Detect which cell encompasses the target text, then output its (X, Y) center coordinate. 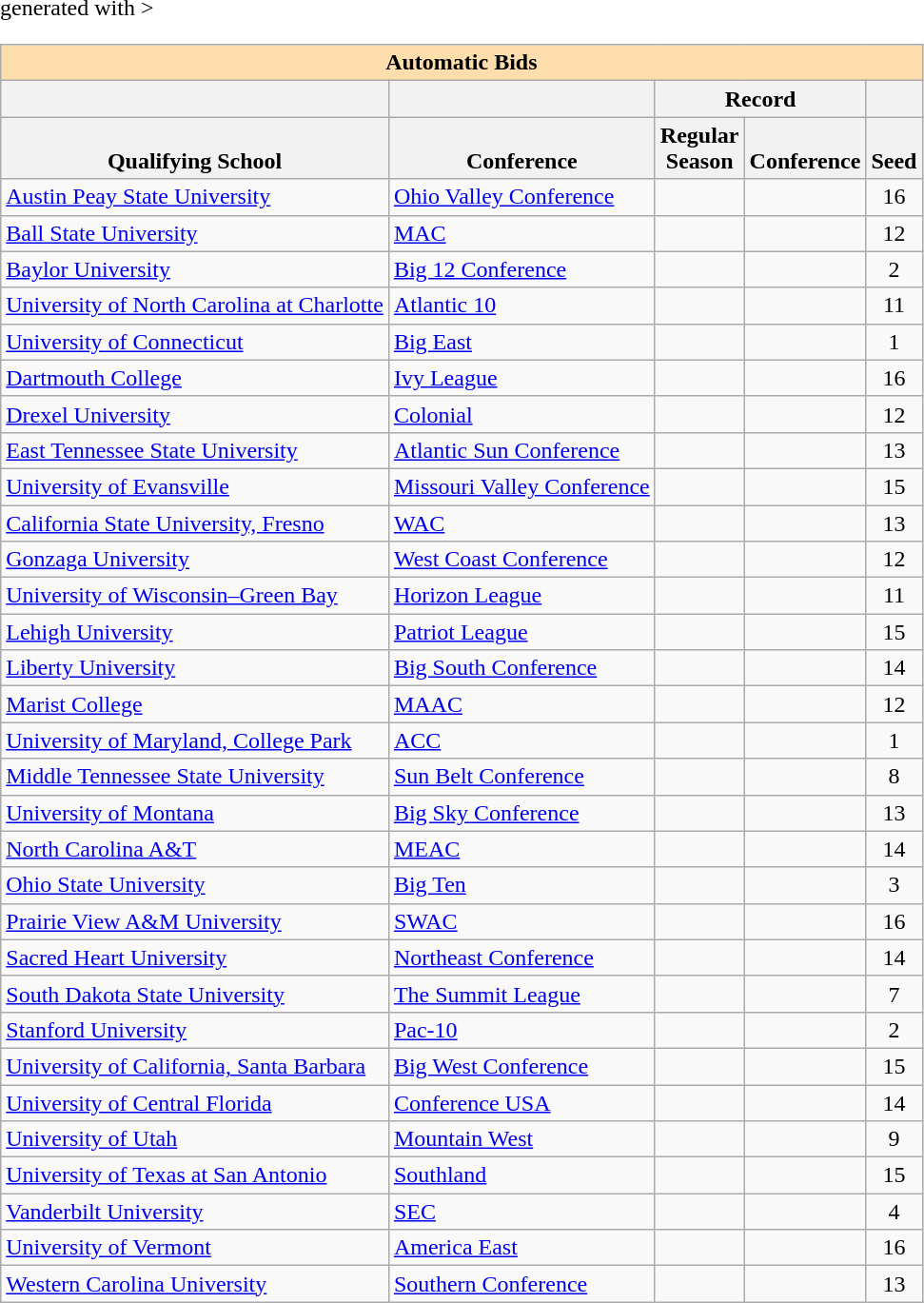
Big West Conference (521, 1066)
SWAC (521, 921)
Automatic Bids (462, 63)
Qualifying School (195, 148)
Big 12 Conference (521, 269)
7 (895, 994)
Austin Peay State University (195, 197)
Southland (521, 1175)
University of North Carolina at Charlotte (195, 306)
Vanderbilt University (195, 1212)
Liberty University (195, 668)
MEAC (521, 849)
America East (521, 1248)
University of Vermont (195, 1248)
MAAC (521, 704)
East Tennessee State University (195, 450)
Sun Belt Conference (521, 777)
California State University, Fresno (195, 523)
Dartmouth College (195, 378)
University of Wisconsin–Green Bay (195, 596)
Drexel University (195, 414)
Gonzaga University (195, 560)
University of Utah (195, 1139)
Big East (521, 342)
University of Maryland, College Park (195, 740)
South Dakota State University (195, 994)
North Carolina A&T (195, 849)
Ohio Valley Conference (521, 197)
Southern Conference (521, 1284)
The Summit League (521, 994)
Northeast Conference (521, 958)
Ball State University (195, 233)
9 (895, 1139)
University of Evansville (195, 486)
Patriot League (521, 632)
University of Connecticut (195, 342)
WAC (521, 523)
Pac-10 (521, 1030)
MAC (521, 233)
Seed (895, 148)
Stanford University (195, 1030)
Atlantic 10 (521, 306)
University of California, Santa Barbara (195, 1066)
Western Carolina University (195, 1284)
ACC (521, 740)
West Coast Conference (521, 560)
3 (895, 885)
University of Montana (195, 813)
Ohio State University (195, 885)
SEC (521, 1212)
Record (760, 99)
Marist College (195, 704)
Lehigh University (195, 632)
Ivy League (521, 378)
RegularSeason (699, 148)
Middle Tennessee State University (195, 777)
Horizon League (521, 596)
University of Texas at San Antonio (195, 1175)
Big Ten (521, 885)
Missouri Valley Conference (521, 486)
4 (895, 1212)
Mountain West (521, 1139)
Baylor University (195, 269)
University of Central Florida (195, 1103)
Big South Conference (521, 668)
Prairie View A&M University (195, 921)
Colonial (521, 414)
Big Sky Conference (521, 813)
Sacred Heart University (195, 958)
Atlantic Sun Conference (521, 450)
8 (895, 777)
Conference USA (521, 1103)
